Identify which cell holds the provided text, then report its [X, Y] central coordinate. 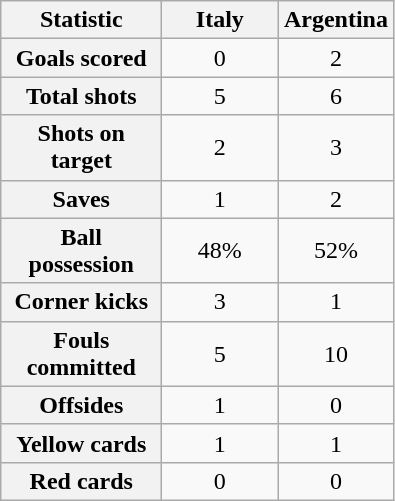
52% [336, 250]
Ball possession [82, 250]
Fouls committed [82, 354]
Shots on target [82, 148]
Total shots [82, 96]
Yellow cards [82, 443]
Goals scored [82, 58]
Saves [82, 199]
6 [336, 96]
Corner kicks [82, 302]
Statistic [82, 20]
Argentina [336, 20]
Italy [220, 20]
Red cards [82, 481]
Offsides [82, 405]
10 [336, 354]
48% [220, 250]
